For the text-containing cell, return its midpoint in [x, y] coordinate format. 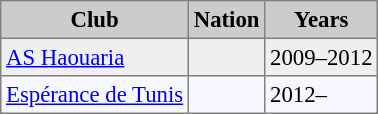
2012– [322, 95]
Club [95, 20]
Years [322, 20]
2009–2012 [322, 57]
Nation [226, 20]
AS Haouaria [95, 57]
Espérance de Tunis [95, 95]
